Locate the cell with the specified text and output its [x, y] center coordinate. 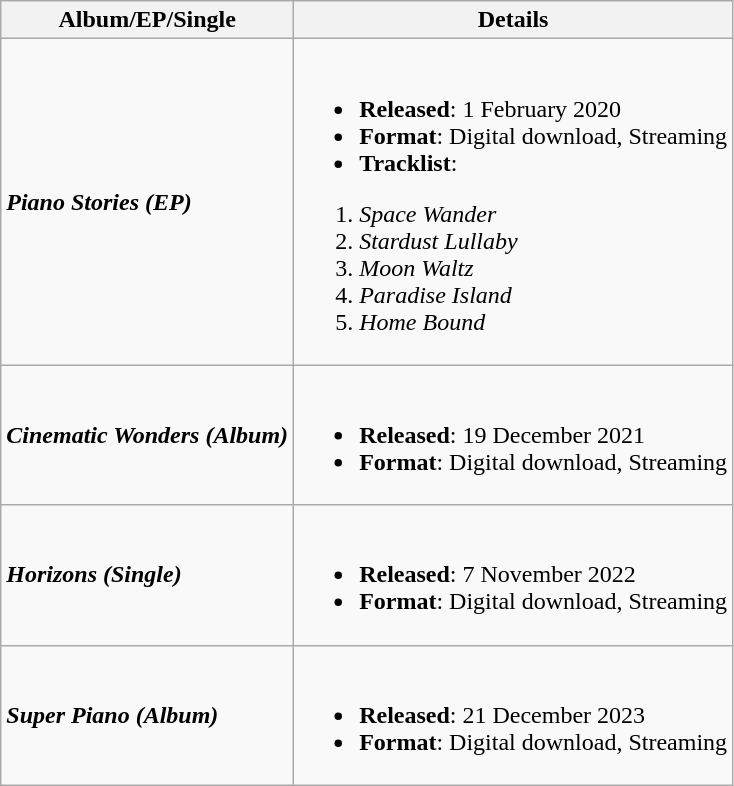
Released: 1 February 2020Format: Digital download, StreamingTracklist:Space WanderStardust LullabyMoon WaltzParadise IslandHome Bound [514, 202]
Details [514, 20]
Released: 7 November 2022Format: Digital download, Streaming [514, 575]
Super Piano (Album) [148, 715]
Released: 21 December 2023Format: Digital download, Streaming [514, 715]
Horizons (Single) [148, 575]
Piano Stories (EP) [148, 202]
Cinematic Wonders (Album) [148, 435]
Album/EP/Single [148, 20]
Released: 19 December 2021Format: Digital download, Streaming [514, 435]
